Return the (X, Y) coordinate for the center point of the cell that contains the specified text.  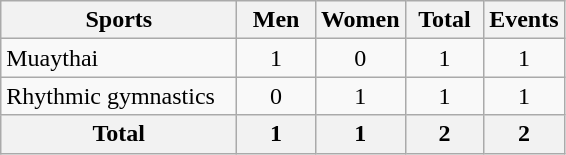
Men (276, 20)
Events (524, 20)
Muaythai (119, 58)
Women (360, 20)
Sports (119, 20)
Rhythmic gymnastics (119, 96)
